Find where the given text appears and provide that cell's center as [x, y] coordinate. 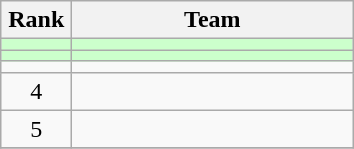
5 [36, 129]
4 [36, 91]
Team [212, 20]
Rank [36, 20]
